Capture the cell that displays the provided text and extract its (x, y) central coordinate. 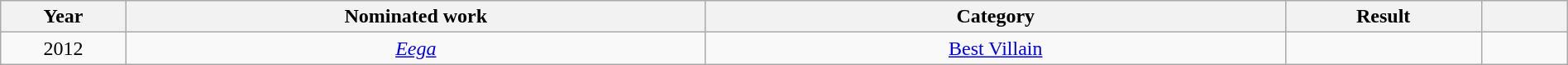
Year (64, 17)
Result (1383, 17)
Best Villain (996, 48)
Eega (415, 48)
Category (996, 17)
Nominated work (415, 17)
2012 (64, 48)
